For the text-containing cell, return its midpoint in (X, Y) coordinate format. 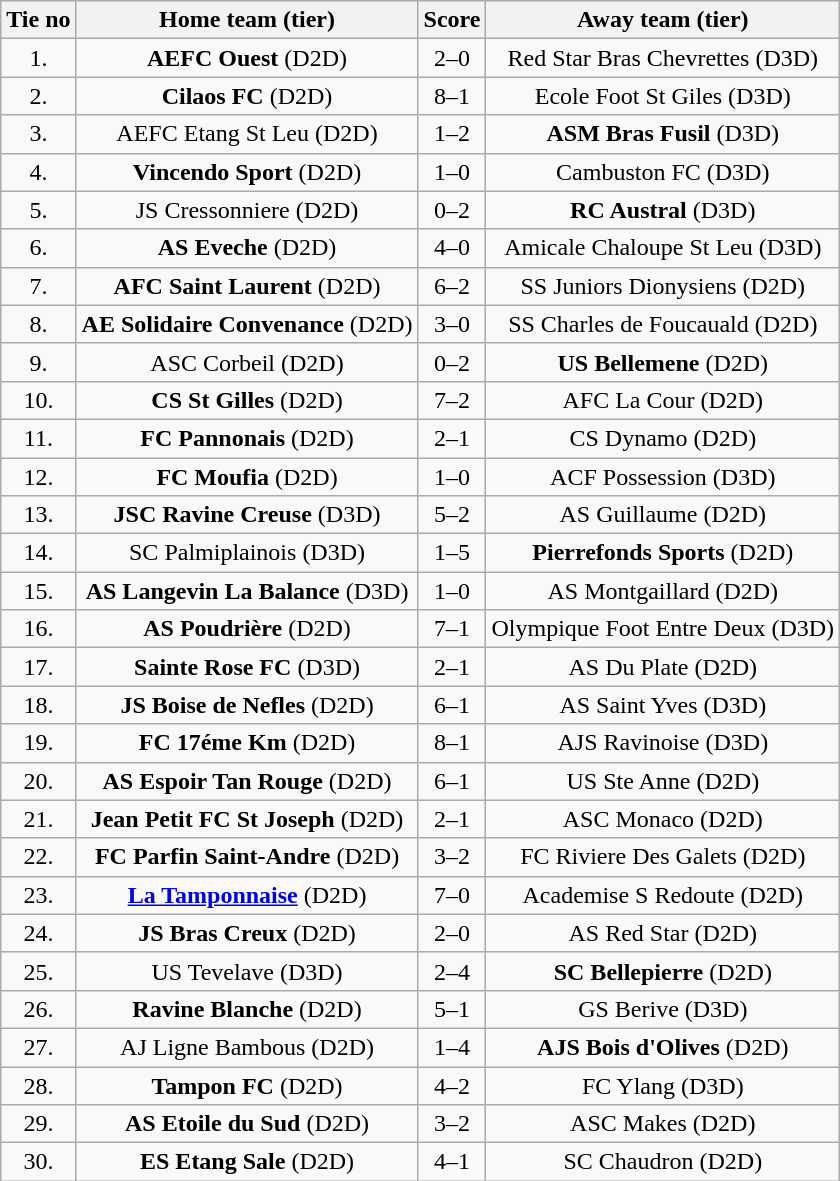
26. (38, 1009)
ASC Corbeil (D2D) (247, 362)
Cambuston FC (D3D) (663, 172)
US Bellemene (D2D) (663, 362)
FC Moufia (D2D) (247, 477)
Vincendo Sport (D2D) (247, 172)
10. (38, 400)
AJS Bois d'Olives (D2D) (663, 1047)
SS Juniors Dionysiens (D2D) (663, 286)
SS Charles de Foucauald (D2D) (663, 324)
16. (38, 629)
14. (38, 553)
12. (38, 477)
5. (38, 210)
Cilaos FC (D2D) (247, 96)
1–4 (452, 1047)
FC Pannonais (D2D) (247, 438)
20. (38, 781)
Jean Petit FC St Joseph (D2D) (247, 819)
AEFC Ouest (D2D) (247, 58)
AFC La Cour (D2D) (663, 400)
JS Boise de Nefles (D2D) (247, 705)
5–2 (452, 515)
AJ Ligne Bambous (D2D) (247, 1047)
Sainte Rose FC (D3D) (247, 667)
1–5 (452, 553)
La Tamponnaise (D2D) (247, 895)
8. (38, 324)
27. (38, 1047)
29. (38, 1124)
30. (38, 1162)
AS Espoir Tan Rouge (D2D) (247, 781)
Tie no (38, 20)
15. (38, 591)
AS Eveche (D2D) (247, 248)
1–2 (452, 134)
4–1 (452, 1162)
21. (38, 819)
4–0 (452, 248)
3–0 (452, 324)
AFC Saint Laurent (D2D) (247, 286)
17. (38, 667)
AJS Ravinoise (D3D) (663, 743)
4. (38, 172)
2. (38, 96)
Pierrefonds Sports (D2D) (663, 553)
7. (38, 286)
11. (38, 438)
7–2 (452, 400)
SC Bellepierre (D2D) (663, 971)
CS St Gilles (D2D) (247, 400)
AEFC Etang St Leu (D2D) (247, 134)
Olympique Foot Entre Deux (D3D) (663, 629)
Academise S Redoute (D2D) (663, 895)
13. (38, 515)
7–1 (452, 629)
Tampon FC (D2D) (247, 1085)
2–4 (452, 971)
ACF Possession (D3D) (663, 477)
28. (38, 1085)
22. (38, 857)
FC Parfin Saint-Andre (D2D) (247, 857)
AS Montgaillard (D2D) (663, 591)
FC Riviere Des Galets (D2D) (663, 857)
Amicale Chaloupe St Leu (D3D) (663, 248)
4–2 (452, 1085)
US Tevelave (D3D) (247, 971)
Score (452, 20)
AS Du Plate (D2D) (663, 667)
SC Palmiplainois (D3D) (247, 553)
24. (38, 933)
JS Cressonniere (D2D) (247, 210)
US Ste Anne (D2D) (663, 781)
AS Poudrière (D2D) (247, 629)
FC Ylang (D3D) (663, 1085)
Home team (tier) (247, 20)
19. (38, 743)
3. (38, 134)
Ravine Blanche (D2D) (247, 1009)
1. (38, 58)
18. (38, 705)
7–0 (452, 895)
GS Berive (D3D) (663, 1009)
6. (38, 248)
ES Etang Sale (D2D) (247, 1162)
ASC Monaco (D2D) (663, 819)
ASC Makes (D2D) (663, 1124)
9. (38, 362)
ASM Bras Fusil (D3D) (663, 134)
SC Chaudron (D2D) (663, 1162)
5–1 (452, 1009)
25. (38, 971)
JS Bras Creux (D2D) (247, 933)
AS Guillaume (D2D) (663, 515)
CS Dynamo (D2D) (663, 438)
FC 17éme Km (D2D) (247, 743)
Away team (tier) (663, 20)
6–2 (452, 286)
AS Langevin La Balance (D3D) (247, 591)
23. (38, 895)
AS Etoile du Sud (D2D) (247, 1124)
JSC Ravine Creuse (D3D) (247, 515)
AS Saint Yves (D3D) (663, 705)
Ecole Foot St Giles (D3D) (663, 96)
RC Austral (D3D) (663, 210)
Red Star Bras Chevrettes (D3D) (663, 58)
AS Red Star (D2D) (663, 933)
AE Solidaire Convenance (D2D) (247, 324)
